Scan for the cell matching the given text and deliver its [x, y] coordinate at center. 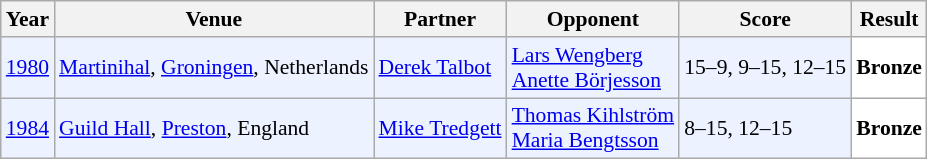
Mike Tredgett [440, 128]
8–15, 12–15 [765, 128]
1984 [28, 128]
15–9, 9–15, 12–15 [765, 68]
Martinihal, Groningen, Netherlands [214, 68]
Thomas Kihlström Maria Bengtsson [594, 128]
Partner [440, 19]
1980 [28, 68]
Derek Talbot [440, 68]
Lars Wengberg Anette Börjesson [594, 68]
Opponent [594, 19]
Result [889, 19]
Venue [214, 19]
Guild Hall, Preston, England [214, 128]
Score [765, 19]
Year [28, 19]
